Locate the cell with the specified text and output its (X, Y) center coordinate. 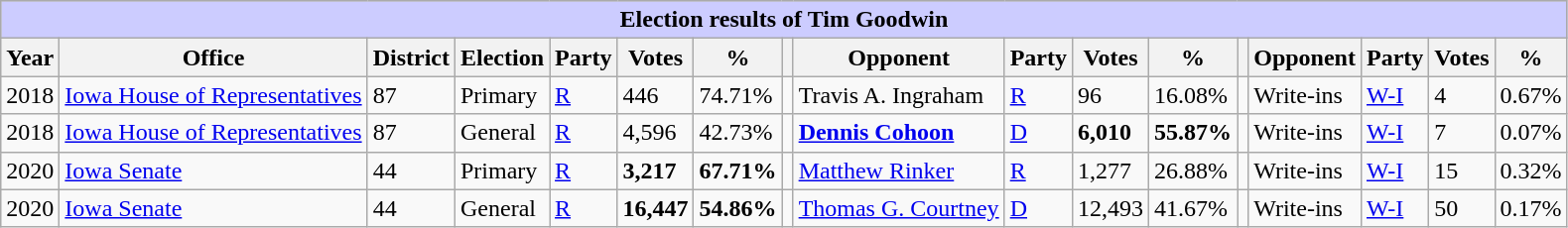
16.08% (1193, 95)
Election (502, 57)
Year (30, 57)
12,493 (1111, 208)
7 (1462, 133)
74.71% (738, 95)
0.17% (1530, 208)
26.88% (1193, 171)
41.67% (1193, 208)
0.07% (1530, 133)
96 (1111, 95)
42.73% (738, 133)
16,447 (655, 208)
Thomas G. Courtney (899, 208)
4 (1462, 95)
Travis A. Ingraham (899, 95)
67.71% (738, 171)
3,217 (655, 171)
Dennis Cohoon (899, 133)
55.87% (1193, 133)
4,596 (655, 133)
Election results of Tim Goodwin (784, 20)
446 (655, 95)
54.86% (738, 208)
0.32% (1530, 171)
Matthew Rinker (899, 171)
6,010 (1111, 133)
50 (1462, 208)
1,277 (1111, 171)
0.67% (1530, 95)
District (411, 57)
Office (213, 57)
15 (1462, 171)
